Scan for the cell matching the given text and deliver its (X, Y) coordinate at center. 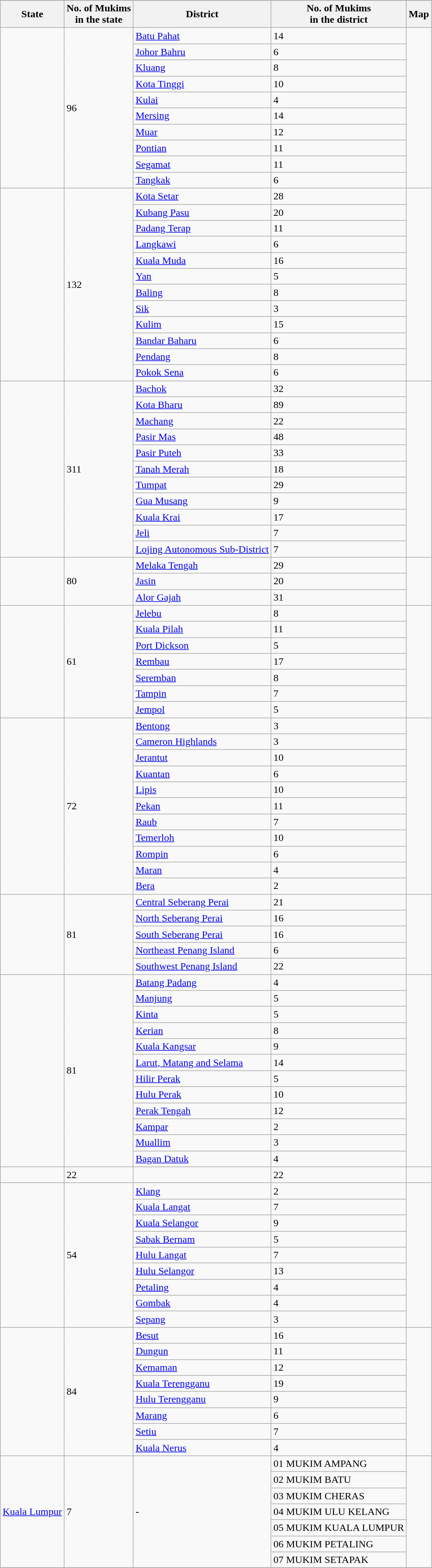
Padang Terap (202, 228)
No. of Mukimsin the state (99, 14)
Muallim (202, 1143)
Tampin (202, 693)
311 (99, 469)
Port Dickson (202, 645)
Melaka Tengah (202, 565)
Alor Gajah (202, 597)
Jelebu (202, 613)
96 (99, 108)
Rembau (202, 661)
Yan (202, 277)
Tangkak (202, 180)
Lipis (202, 790)
Hilir Perak (202, 1079)
Raub (202, 822)
Kuala Terengganu (202, 1383)
04 MUKIM ULU KELANG (339, 1512)
Besut (202, 1335)
Kuala Nerus (202, 1447)
- (202, 1512)
South Seberang Perai (202, 934)
Muar (202, 132)
Pontian (202, 148)
Gombak (202, 1303)
18 (339, 469)
Baling (202, 293)
Langkawi (202, 244)
31 (339, 597)
02 MUKIM BATU (339, 1479)
Batang Padang (202, 983)
61 (99, 661)
Kulai (202, 100)
Kluang (202, 68)
Rompin (202, 854)
Jempol (202, 709)
48 (339, 437)
Kuala Krai (202, 517)
Southwest Penang Island (202, 966)
Kuala Lumpur (32, 1512)
05 MUKIM KUALA LUMPUR (339, 1528)
Tumpat (202, 485)
80 (99, 581)
Jerantut (202, 758)
Perak Tengah (202, 1111)
Sepang (202, 1319)
Pokok Sena (202, 373)
District (202, 14)
Jeli (202, 533)
13 (339, 1271)
Lojing Autonomous Sub-District (202, 549)
Pendang (202, 357)
54 (99, 1255)
Marang (202, 1415)
03 MUKIM CHERAS (339, 1496)
06 MUKIM PETALING (339, 1544)
Tanah Merah (202, 469)
Pasir Mas (202, 437)
Hulu Terengganu (202, 1399)
Larut, Matang and Selama (202, 1063)
Bandar Baharu (202, 341)
Sik (202, 309)
Kubang Pasu (202, 212)
32 (339, 389)
72 (99, 806)
Hulu Perak (202, 1095)
Kuala Muda (202, 260)
Bentong (202, 725)
Batu Pahat (202, 36)
Dungun (202, 1351)
Map (419, 14)
Setiu (202, 1431)
19 (339, 1383)
Central Seberang Perai (202, 902)
Johor Bahru (202, 52)
Hulu Langat (202, 1255)
Seremban (202, 677)
Kota Bharu (202, 405)
Gua Musang (202, 501)
Kerian (202, 1031)
33 (339, 453)
Cameron Highlands (202, 742)
Kemaman (202, 1367)
Klang (202, 1191)
Petaling (202, 1287)
Kuantan (202, 774)
89 (339, 405)
Bera (202, 886)
Kuala Langat (202, 1207)
Kuala Kangsar (202, 1047)
Mersing (202, 116)
Kota Tinggi (202, 84)
Northeast Penang Island (202, 950)
Kulim (202, 325)
State (32, 14)
Manjung (202, 999)
132 (99, 284)
Kuala Selangor (202, 1223)
Pekan (202, 806)
Bachok (202, 389)
Kinta (202, 1015)
84 (99, 1391)
07 MUKIM SETAPAK (339, 1560)
Segamat (202, 164)
North Seberang Perai (202, 918)
Maran (202, 870)
Hulu Selangor (202, 1271)
No. of Mukimsin the district (339, 14)
28 (339, 196)
01 MUKIM AMPANG (339, 1463)
Pasir Puteh (202, 453)
15 (339, 325)
21 (339, 902)
Kota Setar (202, 196)
Sabak Bernam (202, 1239)
Bagan Datuk (202, 1159)
Temerloh (202, 838)
Machang (202, 421)
Jasin (202, 581)
Kampar (202, 1127)
Kuala Pilah (202, 629)
